Pinpoint the cell where the given text exists, returning its (x, y) midpoint coordinate. 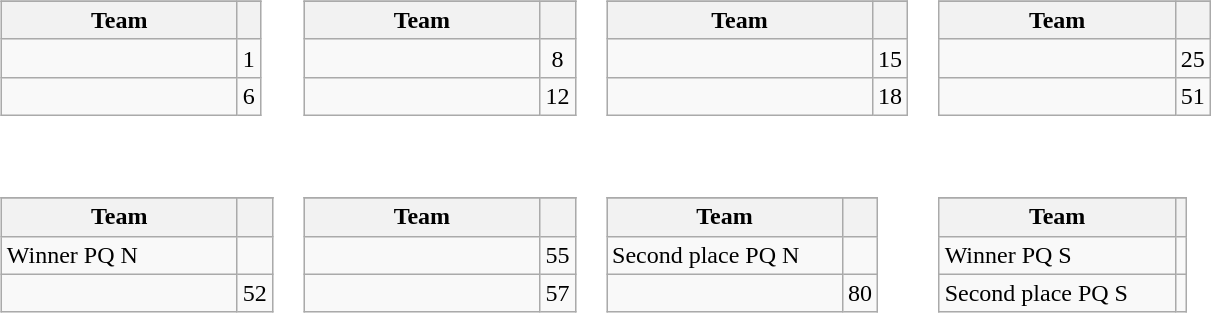
52 (254, 293)
8 (558, 58)
6 (248, 96)
80 (860, 293)
55 (558, 255)
15 (890, 58)
25 (1192, 58)
Second place PQ S (1057, 293)
Winner PQ S (1057, 255)
57 (558, 293)
51 (1192, 96)
18 (890, 96)
12 (558, 96)
1 (248, 58)
Winner PQ N (119, 255)
Second place PQ N (724, 255)
